Identify which cell holds the provided text, then report its (X, Y) central coordinate. 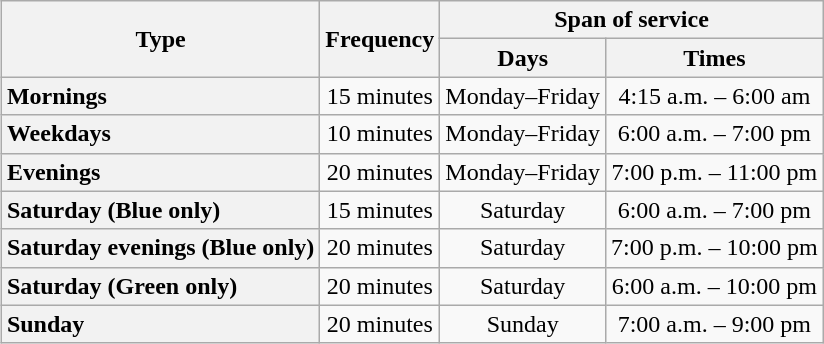
Saturday (Blue only) (160, 210)
7:00 a.m. – 9:00 pm (715, 324)
10 minutes (380, 134)
7:00 p.m. – 11:00 pm (715, 172)
Span of service (632, 20)
Days (523, 58)
6:00 a.m. – 10:00 pm (715, 286)
Saturday evenings (Blue only) (160, 248)
Mornings (160, 96)
Evenings (160, 172)
Weekdays (160, 134)
Saturday (Green only) (160, 286)
7:00 p.m. – 10:00 pm (715, 248)
4:15 a.m. – 6:00 am (715, 96)
Frequency (380, 39)
Times (715, 58)
Type (160, 39)
